Locate the cell with the specified text and output its [x, y] center coordinate. 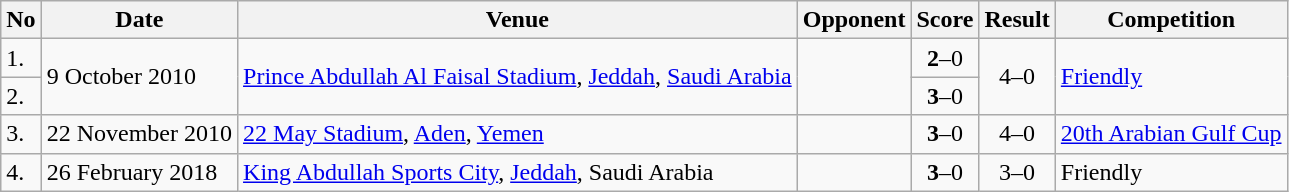
22 May Stadium, Aden, Yemen [518, 134]
Opponent [854, 20]
3. [21, 134]
22 November 2010 [139, 134]
1. [21, 58]
2–0 [945, 58]
9 October 2010 [139, 77]
Venue [518, 20]
4. [21, 172]
King Abdullah Sports City, Jeddah, Saudi Arabia [518, 172]
2. [21, 96]
Prince Abdullah Al Faisal Stadium, Jeddah, Saudi Arabia [518, 77]
26 February 2018 [139, 172]
20th Arabian Gulf Cup [1171, 134]
Competition [1171, 20]
Score [945, 20]
Result [1017, 20]
Date [139, 20]
No [21, 20]
